Pinpoint the cell where the given text exists, returning its [x, y] midpoint coordinate. 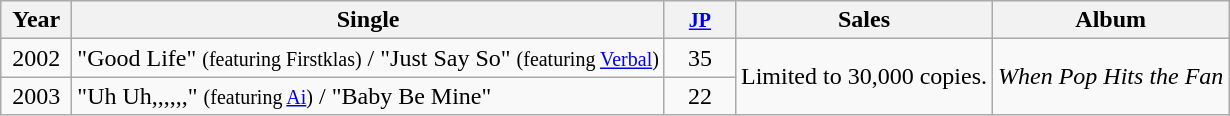
Sales [864, 20]
35 [700, 58]
2002 [36, 58]
Year [36, 20]
"Uh Uh,,,,,," (featuring Ai) / "Baby Be Mine" [368, 96]
2003 [36, 96]
When Pop Hits the Fan [1111, 77]
22 [700, 96]
"Good Life" (featuring Firstklas) / "Just Say So" (featuring Verbal) [368, 58]
Limited to 30,000 copies. [864, 77]
Album [1111, 20]
JP [700, 20]
Single [368, 20]
